Detect which cell encompasses the target text, then output its [x, y] center coordinate. 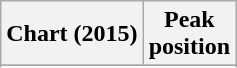
Chart (2015) [72, 34]
Peakposition [189, 34]
